Return [X, Y] of the center of cell containing provided text 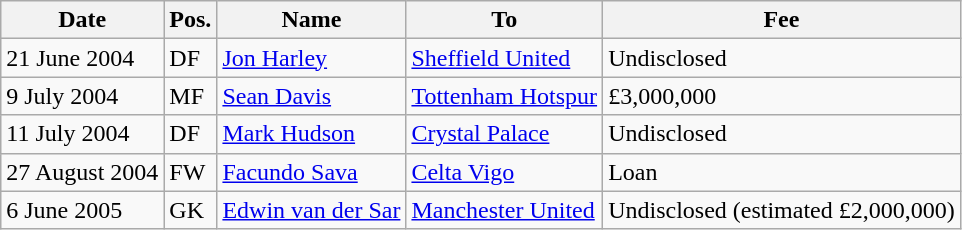
Sean Davis [312, 96]
Crystal Palace [504, 134]
Celta Vigo [504, 172]
Jon Harley [312, 58]
27 August 2004 [82, 172]
£3,000,000 [782, 96]
Pos. [190, 20]
Manchester United [504, 210]
6 June 2005 [82, 210]
GK [190, 210]
Sheffield United [504, 58]
Edwin van der Sar [312, 210]
Date [82, 20]
Name [312, 20]
Undisclosed (estimated £2,000,000) [782, 210]
MF [190, 96]
9 July 2004 [82, 96]
To [504, 20]
11 July 2004 [82, 134]
Mark Hudson [312, 134]
Facundo Sava [312, 172]
21 June 2004 [82, 58]
Tottenham Hotspur [504, 96]
FW [190, 172]
Fee [782, 20]
Loan [782, 172]
